Pinpoint the cell where the given text exists, returning its [x, y] midpoint coordinate. 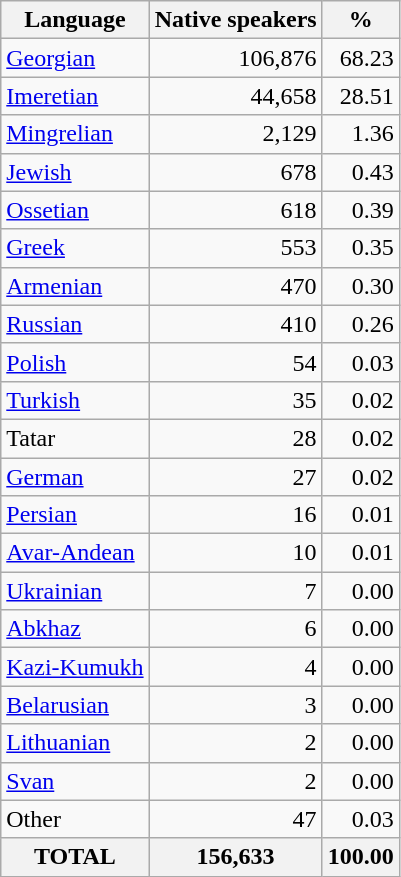
Other [75, 819]
Greek [75, 248]
618 [236, 210]
553 [236, 248]
156,633 [236, 857]
Tatar [75, 438]
Avar-Andean [75, 553]
Mingrelian [75, 134]
28 [236, 438]
410 [236, 324]
% [360, 20]
106,876 [236, 58]
0.26 [360, 324]
0.30 [360, 286]
35 [236, 400]
Lithuanian [75, 743]
Kazi-Kumukh [75, 667]
0.43 [360, 172]
Jewish [75, 172]
Imeretian [75, 96]
678 [236, 172]
Native speakers [236, 20]
100.00 [360, 857]
Belarusian [75, 705]
54 [236, 362]
German [75, 477]
Ukrainian [75, 591]
6 [236, 629]
16 [236, 515]
28.51 [360, 96]
47 [236, 819]
Persian [75, 515]
0.39 [360, 210]
Polish [75, 362]
470 [236, 286]
7 [236, 591]
Turkish [75, 400]
Russian [75, 324]
0.35 [360, 248]
10 [236, 553]
1.36 [360, 134]
Ossetian [75, 210]
2,129 [236, 134]
27 [236, 477]
Svan [75, 781]
TOTAL [75, 857]
4 [236, 667]
44,658 [236, 96]
3 [236, 705]
Abkhaz [75, 629]
68.23 [360, 58]
Georgian [75, 58]
Armenian [75, 286]
Language [75, 20]
